Determine the [x, y] coordinate at the center of the cell enclosing the given text.  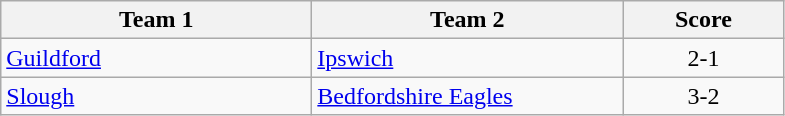
3-2 [704, 96]
Ipswich [468, 58]
Slough [156, 96]
Bedfordshire Eagles [468, 96]
Team 2 [468, 20]
2-1 [704, 58]
Team 1 [156, 20]
Score [704, 20]
Guildford [156, 58]
